Scan for the cell matching the given text and deliver its (X, Y) coordinate at center. 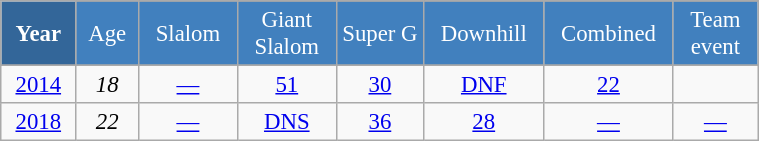
Slalom (188, 34)
Year (38, 34)
Team event (716, 34)
Downhill (484, 34)
51 (286, 85)
28 (484, 122)
DNF (484, 85)
36 (380, 122)
Combined (608, 34)
2018 (38, 122)
18 (108, 85)
GiantSlalom (286, 34)
Super G (380, 34)
2014 (38, 85)
30 (380, 85)
Age (108, 34)
DNS (286, 122)
